Return the (X, Y) coordinate for the center point of the cell that contains the specified text.  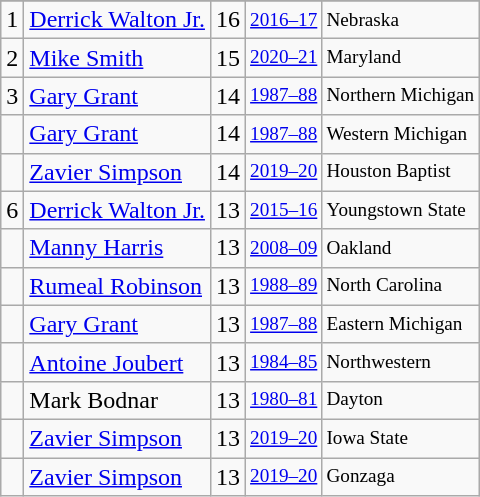
Youngstown State (400, 210)
16 (228, 20)
Nebraska (400, 20)
6 (12, 210)
Mark Bodnar (118, 400)
Manny Harris (118, 248)
Antoine Joubert (118, 362)
North Carolina (400, 286)
2 (12, 58)
1988–89 (284, 286)
Maryland (400, 58)
Rumeal Robinson (118, 286)
1 (12, 20)
Dayton (400, 400)
2015–16 (284, 210)
Iowa State (400, 438)
Oakland (400, 248)
2008–09 (284, 248)
Eastern Michigan (400, 324)
2016–17 (284, 20)
15 (228, 58)
Northwestern (400, 362)
Western Michigan (400, 134)
2020–21 (284, 58)
3 (12, 96)
Houston Baptist (400, 172)
Gonzaga (400, 477)
Mike Smith (118, 58)
1980–81 (284, 400)
Northern Michigan (400, 96)
1984–85 (284, 362)
